Search for the cell housing the specified text and yield its (x, y) center coordinate. 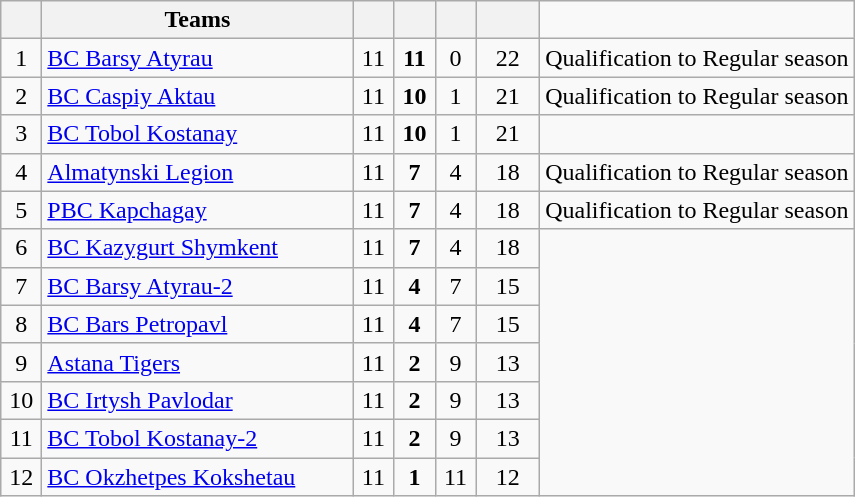
BC Tobol Kostanay-2 (198, 438)
BC Irtysh Pavlodar (198, 400)
0 (456, 58)
BC Tobol Kostanay (198, 134)
6 (22, 248)
22 (508, 58)
BC Barsy Atyrau-2 (198, 286)
Astana Tigers (198, 362)
BC Barsy Atyrau (198, 58)
Almatynski Legion (198, 172)
Teams (198, 20)
5 (22, 210)
3 (22, 134)
BC Bars Petropavl (198, 324)
BC Okzhetpes Kokshetau (198, 477)
PBC Kapchagay (198, 210)
BC Kazygurt Shymkent (198, 248)
8 (22, 324)
BC Caspiy Aktau (198, 96)
